Search for the cell housing the specified text and yield its [X, Y] center coordinate. 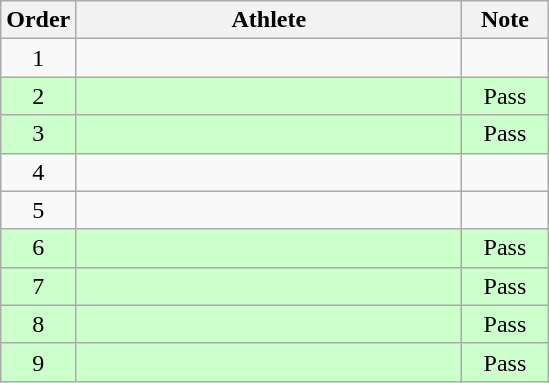
2 [38, 96]
9 [38, 362]
3 [38, 134]
Order [38, 20]
5 [38, 210]
8 [38, 324]
4 [38, 172]
1 [38, 58]
Note [505, 20]
6 [38, 248]
Athlete [269, 20]
7 [38, 286]
